Return [x, y] of the center of cell containing provided text 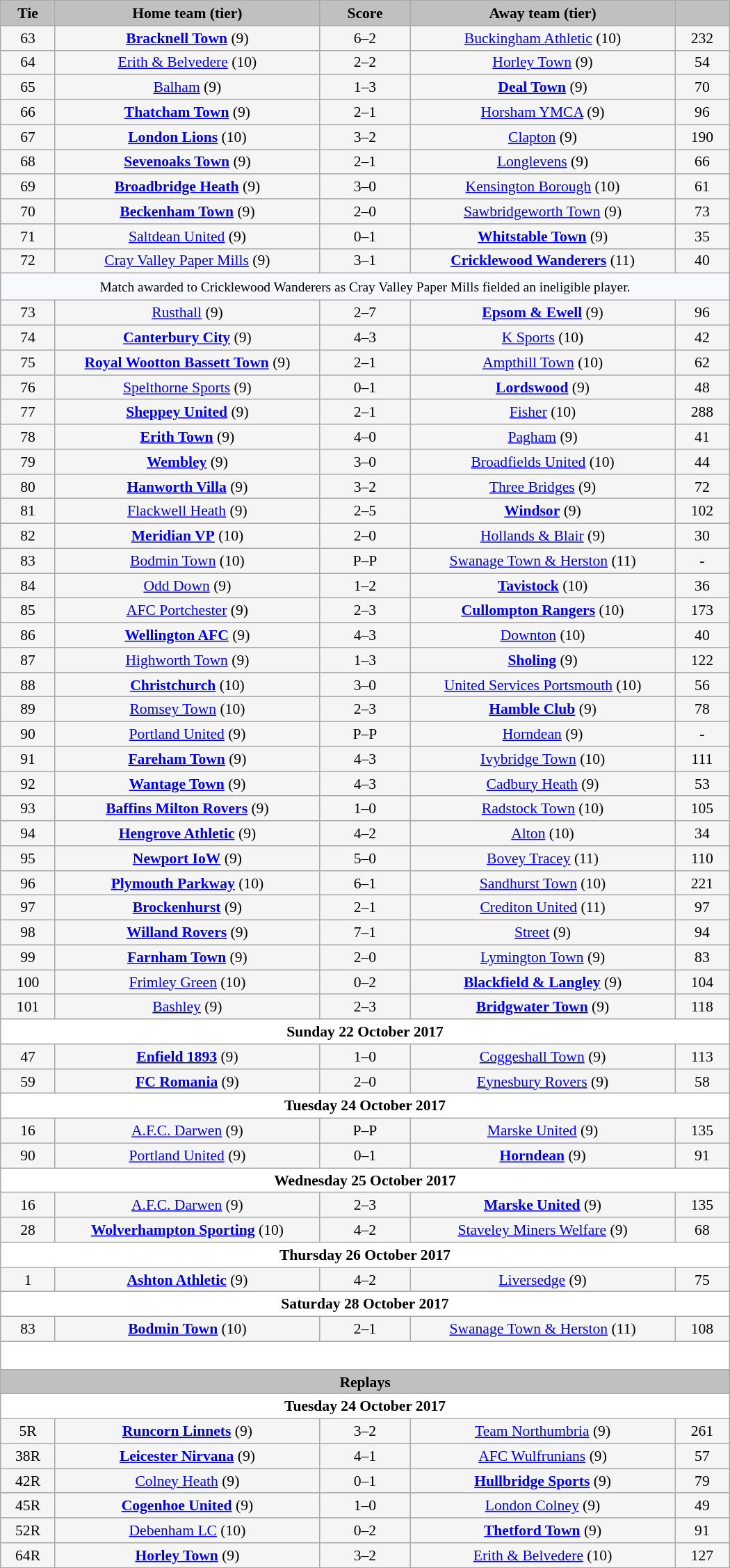
58 [702, 1082]
Baffins Milton Rovers (9) [187, 809]
Thursday 26 October 2017 [365, 1255]
7–1 [364, 933]
K Sports (10) [543, 338]
Cray Valley Paper Mills (9) [187, 261]
64 [28, 63]
Thetford Town (9) [543, 1530]
Sawbridgeworth Town (9) [543, 211]
102 [702, 511]
38R [28, 1457]
AFC Wulfrunians (9) [543, 1457]
Fisher (10) [543, 413]
74 [28, 338]
Hamble Club (9) [543, 710]
41 [702, 437]
108 [702, 1329]
Bovey Tracey (11) [543, 858]
54 [702, 63]
Wantage Town (9) [187, 784]
232 [702, 38]
Fareham Town (9) [187, 760]
6–1 [364, 883]
Royal Wootton Bassett Town (9) [187, 363]
Highworth Town (9) [187, 660]
AFC Portchester (9) [187, 611]
4–1 [364, 1457]
Hanworth Villa (9) [187, 487]
76 [28, 387]
Whitstable Town (9) [543, 237]
Horsham YMCA (9) [543, 113]
173 [702, 611]
49 [702, 1506]
Sheppey United (9) [187, 413]
Hullbridge Sports (9) [543, 1481]
Broadfields United (10) [543, 462]
Hengrove Athletic (9) [187, 833]
Bashley (9) [187, 1007]
88 [28, 685]
118 [702, 1007]
London Lions (10) [187, 137]
Lordswood (9) [543, 387]
65 [28, 88]
2–7 [364, 313]
45R [28, 1506]
101 [28, 1007]
Street (9) [543, 933]
64R [28, 1555]
Deal Town (9) [543, 88]
Away team (tier) [543, 13]
Colney Heath (9) [187, 1481]
Coggeshall Town (9) [543, 1057]
Plymouth Parkway (10) [187, 883]
28 [28, 1230]
FC Romania (9) [187, 1082]
5R [28, 1432]
42 [702, 338]
Ashton Athletic (9) [187, 1280]
Staveley Miners Welfare (9) [543, 1230]
Broadbridge Heath (9) [187, 187]
110 [702, 858]
105 [702, 809]
Buckingham Athletic (10) [543, 38]
Meridian VP (10) [187, 536]
56 [702, 685]
Replays [365, 1382]
69 [28, 187]
Saturday 28 October 2017 [365, 1304]
Clapton (9) [543, 137]
84 [28, 586]
Spelthorne Sports (9) [187, 387]
Frimley Green (10) [187, 982]
81 [28, 511]
Radstock Town (10) [543, 809]
104 [702, 982]
Epsom & Ewell (9) [543, 313]
44 [702, 462]
80 [28, 487]
Odd Down (9) [187, 586]
30 [702, 536]
71 [28, 237]
82 [28, 536]
Debenham LC (10) [187, 1530]
4–0 [364, 437]
42R [28, 1481]
Wednesday 25 October 2017 [365, 1181]
59 [28, 1082]
87 [28, 660]
Leicester Nirvana (9) [187, 1457]
Balham (9) [187, 88]
47 [28, 1057]
127 [702, 1555]
77 [28, 413]
Sholing (9) [543, 660]
United Services Portsmouth (10) [543, 685]
Ivybridge Town (10) [543, 760]
Rusthall (9) [187, 313]
Flackwell Heath (9) [187, 511]
99 [28, 957]
221 [702, 883]
Pagham (9) [543, 437]
Romsey Town (10) [187, 710]
London Colney (9) [543, 1506]
95 [28, 858]
34 [702, 833]
111 [702, 760]
Runcorn Linnets (9) [187, 1432]
113 [702, 1057]
Wellington AFC (9) [187, 635]
Eynesbury Rovers (9) [543, 1082]
89 [28, 710]
Bridgwater Town (9) [543, 1007]
1–2 [364, 586]
1 [28, 1280]
48 [702, 387]
57 [702, 1457]
Beckenham Town (9) [187, 211]
Newport IoW (9) [187, 858]
Hollands & Blair (9) [543, 536]
85 [28, 611]
36 [702, 586]
52R [28, 1530]
122 [702, 660]
Cullompton Rangers (10) [543, 611]
Cogenhoe United (9) [187, 1506]
Liversedge (9) [543, 1280]
6–2 [364, 38]
Windsor (9) [543, 511]
Team Northumbria (9) [543, 1432]
92 [28, 784]
Home team (tier) [187, 13]
Thatcham Town (9) [187, 113]
Lymington Town (9) [543, 957]
Downton (10) [543, 635]
Crediton United (11) [543, 908]
Kensington Borough (10) [543, 187]
Sandhurst Town (10) [543, 883]
2–2 [364, 63]
Willand Rovers (9) [187, 933]
Three Bridges (9) [543, 487]
Wembley (9) [187, 462]
Cricklewood Wanderers (11) [543, 261]
2–5 [364, 511]
288 [702, 413]
Sunday 22 October 2017 [365, 1032]
35 [702, 237]
93 [28, 809]
53 [702, 784]
63 [28, 38]
Blackfield & Langley (9) [543, 982]
Erith Town (9) [187, 437]
62 [702, 363]
Sevenoaks Town (9) [187, 162]
86 [28, 635]
Saltdean United (9) [187, 237]
Ampthill Town (10) [543, 363]
Enfield 1893 (9) [187, 1057]
Match awarded to Cricklewood Wanderers as Cray Valley Paper Mills fielded an ineligible player. [365, 287]
Bracknell Town (9) [187, 38]
Alton (10) [543, 833]
Score [364, 13]
Christchurch (10) [187, 685]
Canterbury City (9) [187, 338]
67 [28, 137]
190 [702, 137]
61 [702, 187]
98 [28, 933]
261 [702, 1432]
Tie [28, 13]
Farnham Town (9) [187, 957]
100 [28, 982]
Tavistock (10) [543, 586]
Wolverhampton Sporting (10) [187, 1230]
5–0 [364, 858]
Cadbury Heath (9) [543, 784]
Brockenhurst (9) [187, 908]
3–1 [364, 261]
Longlevens (9) [543, 162]
